Return [X, Y] of the center of cell containing provided text 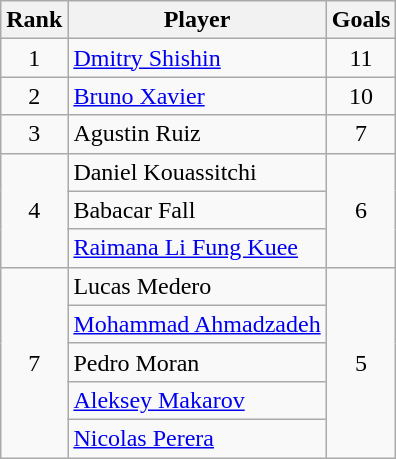
10 [361, 96]
Raimana Li Fung Kuee [197, 248]
Daniel Kouassitchi [197, 172]
4 [34, 210]
Nicolas Perera [197, 438]
11 [361, 58]
Player [197, 20]
Lucas Medero [197, 286]
Rank [34, 20]
5 [361, 362]
2 [34, 96]
Mohammad Ahmadzadeh [197, 324]
1 [34, 58]
Dmitry Shishin [197, 58]
Babacar Fall [197, 210]
6 [361, 210]
Aleksey Makarov [197, 400]
3 [34, 134]
Bruno Xavier [197, 96]
Goals [361, 20]
Pedro Moran [197, 362]
Agustin Ruiz [197, 134]
